Extract the (x, y) coordinate from the center of the cell holding the provided text.  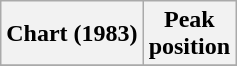
Peakposition (189, 34)
Chart (1983) (72, 34)
